Identify which cell holds the provided text, then report its [X, Y] central coordinate. 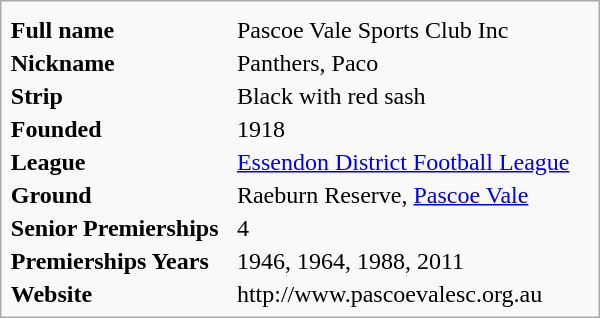
Premierships Years [120, 261]
Essendon District Football League [412, 162]
Black with red sash [412, 96]
Strip [120, 96]
1946, 1964, 1988, 2011 [412, 261]
4 [412, 228]
Senior Premierships [120, 228]
Full name [120, 30]
Founded [120, 129]
Website [120, 294]
Raeburn Reserve, Pascoe Vale [412, 195]
League [120, 162]
http://www.pascoevalesc.org.au [412, 294]
1918 [412, 129]
Nickname [120, 63]
Panthers, Paco [412, 63]
Ground [120, 195]
Pascoe Vale Sports Club Inc [412, 30]
